Return (X, Y) of the center of cell containing provided text 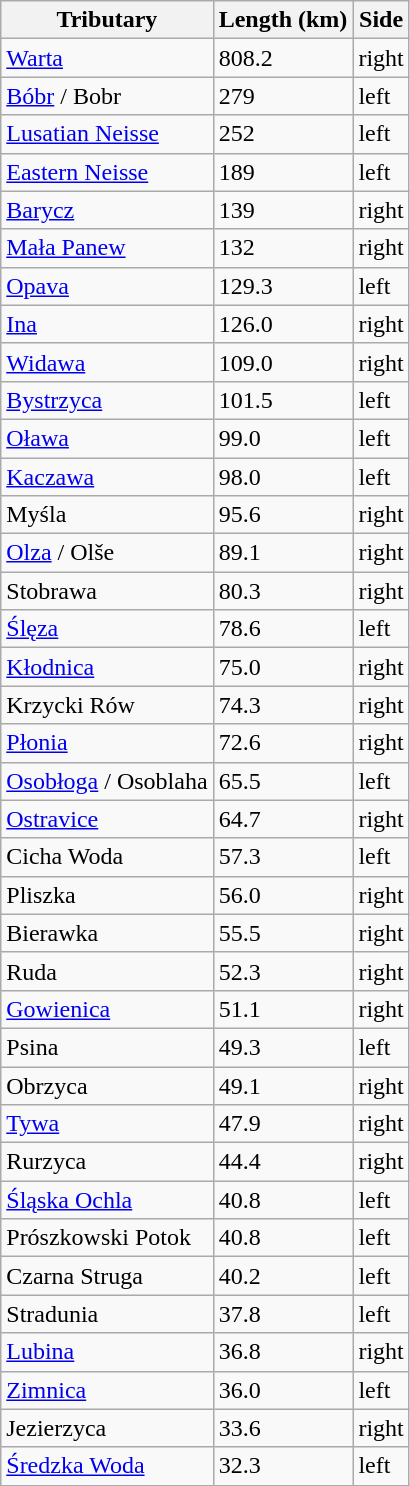
40.2 (283, 1276)
Mała Panew (107, 248)
99.0 (283, 438)
Opava (107, 286)
64.7 (283, 819)
65.5 (283, 781)
Prószkowski Potok (107, 1238)
Jezierzyca (107, 1428)
33.6 (283, 1428)
49.1 (283, 1085)
Ślęza (107, 629)
Średzka Woda (107, 1466)
Ina (107, 324)
Osobłoga / Osoblaha (107, 781)
36.8 (283, 1352)
32.3 (283, 1466)
Eastern Neisse (107, 172)
Myśla (107, 515)
Stobrawa (107, 591)
Barycz (107, 210)
75.0 (283, 667)
Pliszka (107, 895)
101.5 (283, 400)
52.3 (283, 971)
74.3 (283, 705)
47.9 (283, 1124)
72.6 (283, 743)
126.0 (283, 324)
49.3 (283, 1047)
Ostravice (107, 819)
Cicha Woda (107, 857)
44.4 (283, 1162)
Rurzyca (107, 1162)
Stradunia (107, 1314)
Warta (107, 58)
Lubina (107, 1352)
Oława (107, 438)
189 (283, 172)
Płonia (107, 743)
Czarna Struga (107, 1276)
252 (283, 134)
98.0 (283, 477)
Bóbr / Bobr (107, 96)
Lusatian Neisse (107, 134)
Side (381, 20)
Kaczawa (107, 477)
78.6 (283, 629)
Length (km) (283, 20)
57.3 (283, 857)
Bystrzyca (107, 400)
Obrzyca (107, 1085)
Olza / Olše (107, 553)
109.0 (283, 362)
89.1 (283, 553)
Tributary (107, 20)
Bierawka (107, 933)
Widawa (107, 362)
Ruda (107, 971)
129.3 (283, 286)
Zimnica (107, 1390)
36.0 (283, 1390)
808.2 (283, 58)
Gowienica (107, 1009)
Śląska Ochla (107, 1200)
139 (283, 210)
132 (283, 248)
Krzycki Rów (107, 705)
95.6 (283, 515)
51.1 (283, 1009)
56.0 (283, 895)
37.8 (283, 1314)
Tywa (107, 1124)
Psina (107, 1047)
55.5 (283, 933)
Kłodnica (107, 667)
279 (283, 96)
80.3 (283, 591)
